Scan for the cell matching the given text and deliver its (x, y) coordinate at center. 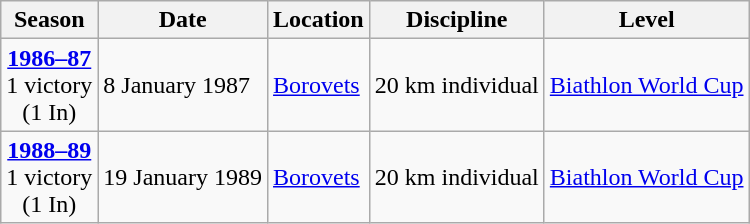
1986–87 1 victory (1 In) (50, 85)
19 January 1989 (183, 177)
Location (319, 20)
Date (183, 20)
1988–89 1 victory (1 In) (50, 177)
Season (50, 20)
8 January 1987 (183, 85)
Discipline (456, 20)
Level (646, 20)
